From the cell containing the given text, extract its center point as (x, y) coordinate. 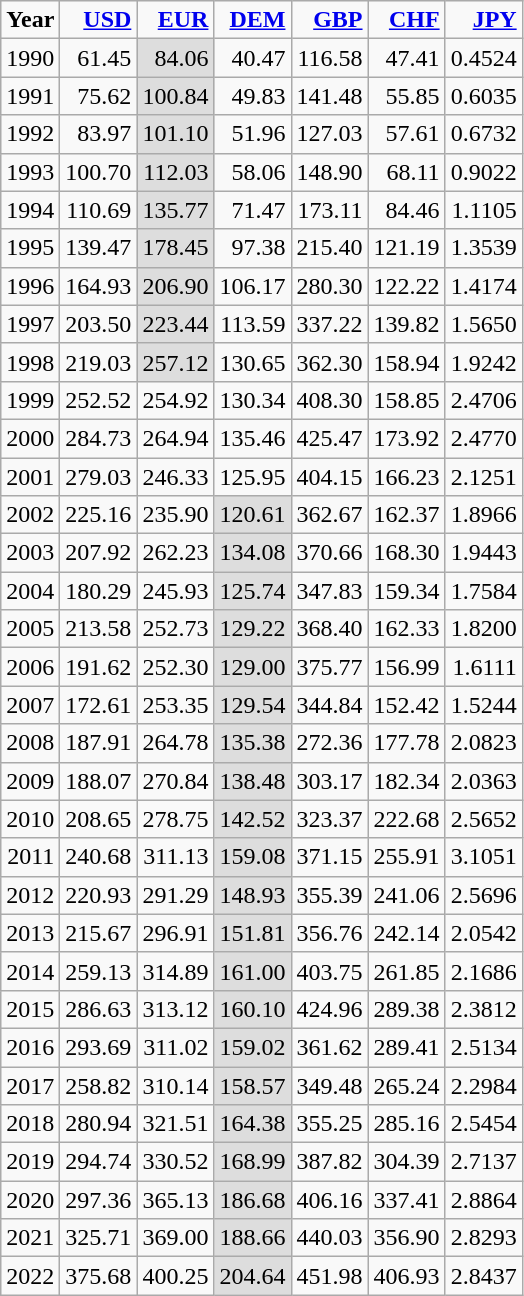
DEM (252, 20)
187.91 (98, 743)
1.8966 (484, 515)
311.13 (176, 857)
97.38 (252, 248)
JPY (484, 20)
304.39 (406, 1162)
356.90 (406, 1238)
2003 (30, 553)
47.41 (406, 58)
321.51 (176, 1124)
1.8200 (484, 629)
2005 (30, 629)
160.10 (252, 1009)
1.9242 (484, 362)
355.39 (330, 895)
2.5454 (484, 1124)
2010 (30, 819)
141.48 (330, 96)
265.24 (406, 1085)
168.30 (406, 553)
1994 (30, 210)
71.47 (252, 210)
125.95 (252, 477)
106.17 (252, 286)
203.50 (98, 324)
113.59 (252, 324)
323.37 (330, 819)
406.16 (330, 1200)
2016 (30, 1047)
GBP (330, 20)
313.12 (176, 1009)
2004 (30, 591)
164.38 (252, 1124)
125.74 (252, 591)
0.4524 (484, 58)
215.40 (330, 248)
361.62 (330, 1047)
355.25 (330, 1124)
100.70 (98, 172)
2001 (30, 477)
296.91 (176, 933)
258.82 (98, 1085)
311.02 (176, 1047)
215.67 (98, 933)
204.64 (252, 1276)
1.4174 (484, 286)
293.69 (98, 1047)
2013 (30, 933)
440.03 (330, 1238)
451.98 (330, 1276)
220.93 (98, 895)
135.38 (252, 743)
40.47 (252, 58)
0.6732 (484, 134)
213.58 (98, 629)
371.15 (330, 857)
278.75 (176, 819)
158.94 (406, 362)
2.5652 (484, 819)
2020 (30, 1200)
291.29 (176, 895)
121.19 (406, 248)
347.83 (330, 591)
84.46 (406, 210)
100.84 (176, 96)
135.77 (176, 210)
325.71 (98, 1238)
1993 (30, 172)
252.30 (176, 667)
129.00 (252, 667)
188.07 (98, 781)
424.96 (330, 1009)
49.83 (252, 96)
173.92 (406, 438)
156.99 (406, 667)
1991 (30, 96)
2.7137 (484, 1162)
362.30 (330, 362)
112.03 (176, 172)
2.0363 (484, 781)
68.11 (406, 172)
272.36 (330, 743)
337.22 (330, 324)
2011 (30, 857)
408.30 (330, 400)
400.25 (176, 1276)
375.77 (330, 667)
2.5134 (484, 1047)
188.66 (252, 1238)
286.63 (98, 1009)
139.47 (98, 248)
173.11 (330, 210)
241.06 (406, 895)
139.82 (406, 324)
151.81 (252, 933)
134.08 (252, 553)
289.38 (406, 1009)
1.7584 (484, 591)
122.22 (406, 286)
1.5650 (484, 324)
2009 (30, 781)
186.68 (252, 1200)
2017 (30, 1085)
257.12 (176, 362)
235.90 (176, 515)
172.61 (98, 705)
245.93 (176, 591)
253.35 (176, 705)
369.00 (176, 1238)
1.9443 (484, 553)
2.0542 (484, 933)
387.82 (330, 1162)
158.57 (252, 1085)
289.41 (406, 1047)
116.58 (330, 58)
246.33 (176, 477)
USD (98, 20)
2.0823 (484, 743)
2006 (30, 667)
242.14 (406, 933)
349.48 (330, 1085)
225.16 (98, 515)
297.36 (98, 1200)
191.62 (98, 667)
1995 (30, 248)
240.68 (98, 857)
259.13 (98, 971)
1999 (30, 400)
127.03 (330, 134)
159.02 (252, 1047)
280.30 (330, 286)
1990 (30, 58)
1996 (30, 286)
84.06 (176, 58)
75.62 (98, 96)
129.22 (252, 629)
365.13 (176, 1200)
CHF (406, 20)
178.45 (176, 248)
303.17 (330, 781)
161.00 (252, 971)
162.37 (406, 515)
2012 (30, 895)
252.52 (98, 400)
425.47 (330, 438)
219.03 (98, 362)
EUR (176, 20)
208.65 (98, 819)
375.68 (98, 1276)
2.8864 (484, 1200)
152.42 (406, 705)
158.85 (406, 400)
0.6035 (484, 96)
264.94 (176, 438)
314.89 (176, 971)
2.8437 (484, 1276)
310.14 (176, 1085)
285.16 (406, 1124)
2015 (30, 1009)
1998 (30, 362)
58.06 (252, 172)
2.4706 (484, 400)
148.90 (330, 172)
2021 (30, 1238)
168.99 (252, 1162)
1.3539 (484, 248)
1.1105 (484, 210)
252.73 (176, 629)
270.84 (176, 781)
120.61 (252, 515)
3.1051 (484, 857)
130.65 (252, 362)
254.92 (176, 400)
2019 (30, 1162)
284.73 (98, 438)
370.66 (330, 553)
2002 (30, 515)
2018 (30, 1124)
61.45 (98, 58)
129.54 (252, 705)
362.67 (330, 515)
1.5244 (484, 705)
279.03 (98, 477)
2.2984 (484, 1085)
130.34 (252, 400)
2.3812 (484, 1009)
177.78 (406, 743)
207.92 (98, 553)
264.78 (176, 743)
135.46 (252, 438)
403.75 (330, 971)
222.68 (406, 819)
294.74 (98, 1162)
138.48 (252, 781)
330.52 (176, 1162)
206.90 (176, 286)
55.85 (406, 96)
2.4770 (484, 438)
159.08 (252, 857)
1.6111 (484, 667)
110.69 (98, 210)
159.34 (406, 591)
142.52 (252, 819)
148.93 (252, 895)
404.15 (330, 477)
337.41 (406, 1200)
182.34 (406, 781)
1997 (30, 324)
406.93 (406, 1276)
368.40 (330, 629)
Year (30, 20)
101.10 (176, 134)
51.96 (252, 134)
166.23 (406, 477)
57.61 (406, 134)
2.8293 (484, 1238)
2022 (30, 1276)
223.44 (176, 324)
2.1251 (484, 477)
2000 (30, 438)
2014 (30, 971)
2.1686 (484, 971)
164.93 (98, 286)
2008 (30, 743)
280.94 (98, 1124)
162.33 (406, 629)
0.9022 (484, 172)
83.97 (98, 134)
2007 (30, 705)
356.76 (330, 933)
2.5696 (484, 895)
344.84 (330, 705)
255.91 (406, 857)
262.23 (176, 553)
261.85 (406, 971)
180.29 (98, 591)
1992 (30, 134)
